Find where the given text appears and provide that cell's center as (x, y) coordinate. 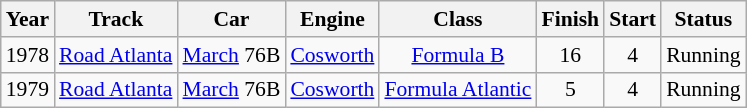
1979 (28, 90)
Formula B (458, 55)
Status (703, 19)
Track (116, 19)
Finish (570, 19)
Car (231, 19)
16 (570, 55)
5 (570, 90)
Engine (332, 19)
Start (632, 19)
Class (458, 19)
Year (28, 19)
Formula Atlantic (458, 90)
1978 (28, 55)
